Provide the (x, y) coordinate of the cell's center where the given text is located.  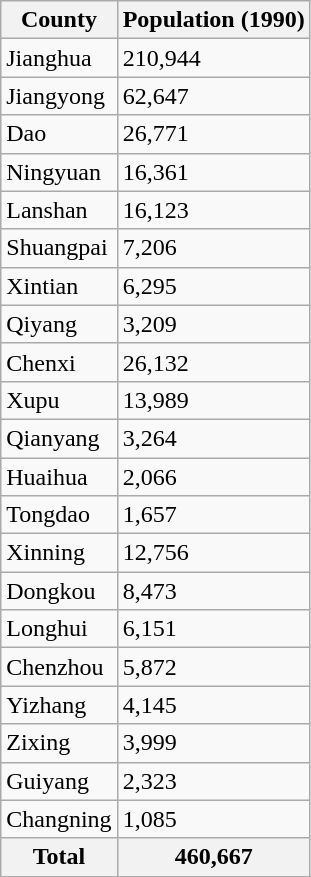
Dongkou (59, 591)
Shuangpai (59, 248)
Xupu (59, 400)
Qiyang (59, 324)
Xintian (59, 286)
210,944 (214, 58)
Lanshan (59, 210)
Yizhang (59, 705)
7,206 (214, 248)
460,667 (214, 857)
5,872 (214, 667)
Huaihua (59, 477)
Changning (59, 819)
Xinning (59, 553)
Ningyuan (59, 172)
4,145 (214, 705)
26,771 (214, 134)
County (59, 20)
1,085 (214, 819)
3,264 (214, 438)
16,123 (214, 210)
8,473 (214, 591)
Dao (59, 134)
Chenzhou (59, 667)
Total (59, 857)
2,323 (214, 781)
6,295 (214, 286)
Longhui (59, 629)
Jiangyong (59, 96)
Jianghua (59, 58)
1,657 (214, 515)
3,209 (214, 324)
Guiyang (59, 781)
6,151 (214, 629)
13,989 (214, 400)
3,999 (214, 743)
Zixing (59, 743)
Chenxi (59, 362)
12,756 (214, 553)
Tongdao (59, 515)
26,132 (214, 362)
Qianyang (59, 438)
Population (1990) (214, 20)
16,361 (214, 172)
2,066 (214, 477)
62,647 (214, 96)
